Locate the cell with the specified text and output its (X, Y) center coordinate. 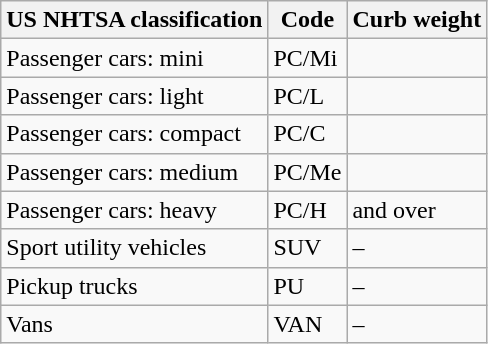
US NHTSA classification (134, 20)
Passenger cars: light (134, 96)
Passenger cars: mini (134, 58)
Code (308, 20)
PC/Mi (308, 58)
SUV (308, 248)
PC/C (308, 134)
Passenger cars: medium (134, 172)
and over (417, 210)
PC/Me (308, 172)
Sport utility vehicles (134, 248)
Curb weight (417, 20)
PU (308, 286)
Passenger cars: heavy (134, 210)
Pickup trucks (134, 286)
Vans (134, 324)
PC/H (308, 210)
VAN (308, 324)
Passenger cars: compact (134, 134)
PC/L (308, 96)
